Pinpoint the cell where the given text exists, returning its (X, Y) midpoint coordinate. 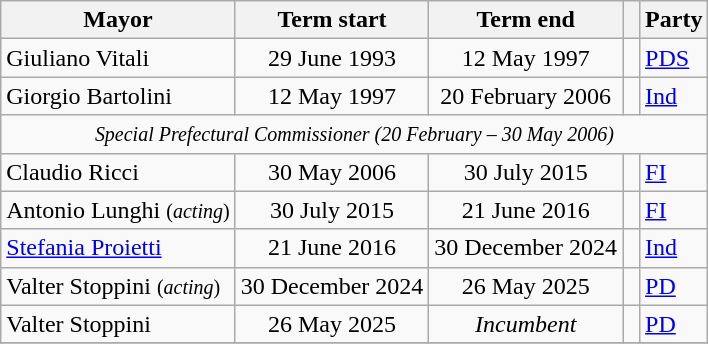
20 February 2006 (526, 96)
Incumbent (526, 324)
Giorgio Bartolini (118, 96)
Valter Stoppini (acting) (118, 286)
Term start (332, 20)
Valter Stoppini (118, 324)
PDS (674, 58)
Giuliano Vitali (118, 58)
29 June 1993 (332, 58)
Mayor (118, 20)
30 May 2006 (332, 172)
Claudio Ricci (118, 172)
Special Prefectural Commissioner (20 February – 30 May 2006) (354, 134)
Term end (526, 20)
Antonio Lunghi (acting) (118, 210)
Party (674, 20)
Stefania Proietti (118, 248)
